Capture the cell that displays the provided text and extract its [x, y] central coordinate. 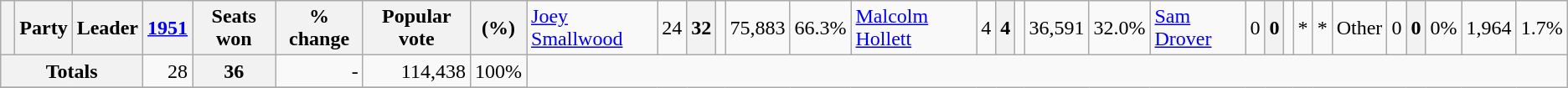
36,591 [1057, 28]
1951 [168, 28]
Malcolm Hollett [914, 28]
66.3% [821, 28]
100% [498, 71]
Leader [107, 28]
Joey Smallwood [592, 28]
Totals [72, 71]
Seats won [235, 28]
Sam Drover [1198, 28]
24 [672, 28]
Popular vote [416, 28]
1.7% [1541, 28]
(%) [498, 28]
32 [702, 28]
% change [320, 28]
36 [235, 71]
1,964 [1489, 28]
75,883 [757, 28]
32.0% [1119, 28]
Party [44, 28]
Other [1359, 28]
- [320, 71]
114,438 [416, 71]
0% [1444, 28]
28 [168, 71]
